Identify which cell holds the provided text, then report its [x, y] central coordinate. 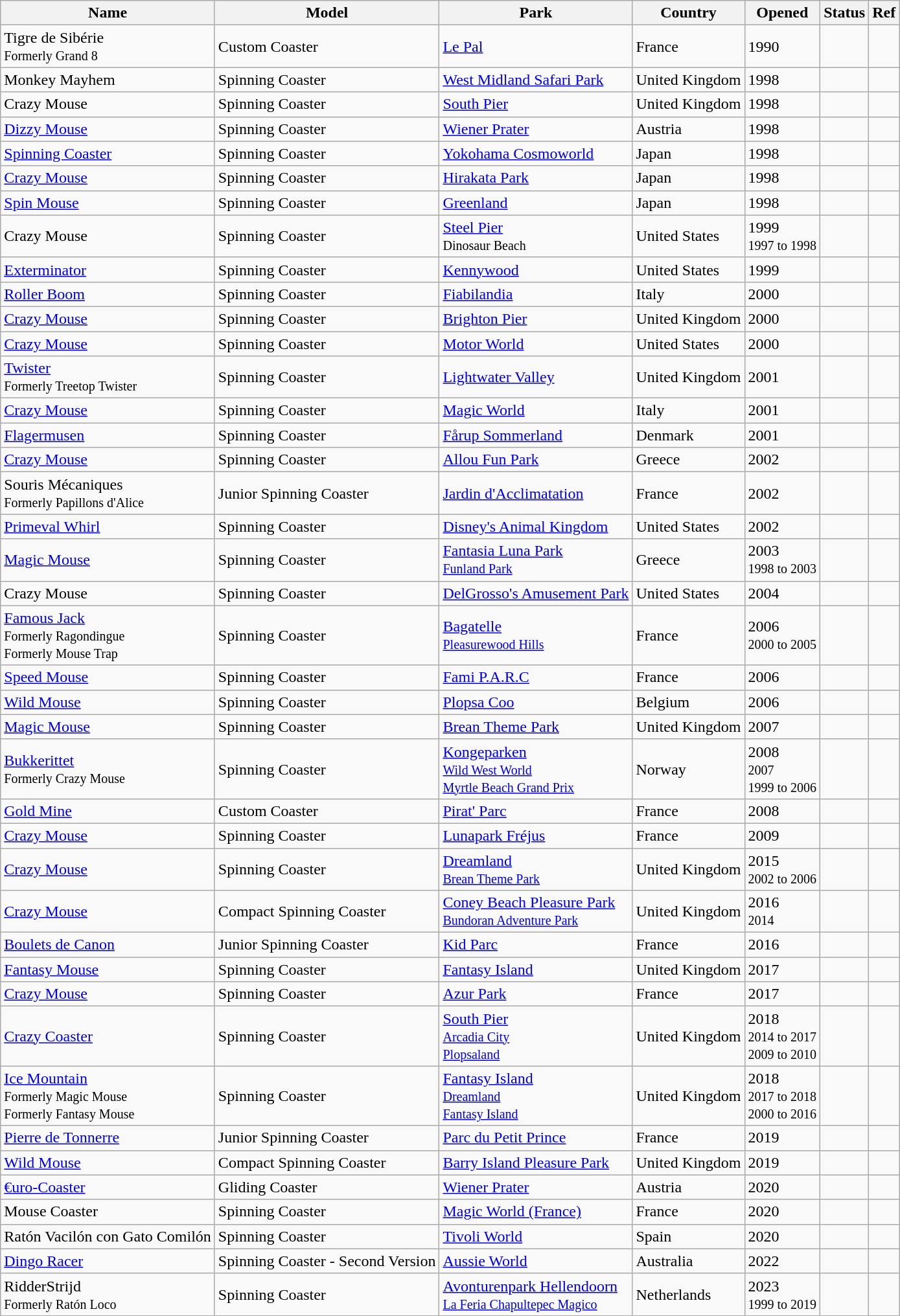
Primeval Whirl [108, 527]
Speed Mouse [108, 677]
Exterminator [108, 269]
Lunapark Fréjus [536, 835]
Kid Parc [536, 945]
Mouse Coaster [108, 1212]
TwisterFormerly Treetop Twister [108, 377]
20031998 to 2003 [783, 560]
Allou Fun Park [536, 460]
Barry Island Pleasure Park [536, 1163]
Model [327, 13]
2007 [783, 727]
Gliding Coaster [327, 1187]
Azur Park [536, 994]
20162014 [783, 912]
Fårup Sommerland [536, 435]
Magic World [536, 411]
Spinning Coaster - Second Version [327, 1261]
1999 [783, 269]
Spain [688, 1236]
Name [108, 13]
20182017 to 20182000 to 2016 [783, 1096]
Jardin d'Acclimatation [536, 493]
Gold Mine [108, 811]
KongeparkenWild West WorldMyrtle Beach Grand Prix [536, 769]
Plopsa Coo [536, 702]
South Pier [536, 104]
Fiabilandia [536, 294]
Le Pal [536, 47]
200820071999 to 2006 [783, 769]
1990 [783, 47]
Fantasy IslandDreamlandFantasy Island [536, 1096]
Park [536, 13]
Monkey Mayhem [108, 80]
Boulets de Canon [108, 945]
20152002 to 2006 [783, 869]
Crazy Coaster [108, 1036]
Spin Mouse [108, 203]
Yokohama Cosmoworld [536, 153]
Fantasy Mouse [108, 970]
Brighton Pier [536, 319]
2004 [783, 593]
Brean Theme Park [536, 727]
Fami P.A.R.C [536, 677]
Parc du Petit Prince [536, 1138]
2009 [783, 835]
West Midland Safari Park [536, 80]
Lightwater Valley [536, 377]
RidderStrijdFormerly Ratón Loco [108, 1294]
19991997 to 1998 [783, 236]
Coney Beach Pleasure ParkBundoran Adventure Park [536, 912]
Dizzy Mouse [108, 129]
DreamlandBrean Theme Park [536, 869]
Tivoli World [536, 1236]
Ice MountainFormerly Magic MouseFormerly Fantasy Mouse [108, 1096]
DelGrosso's Amusement Park [536, 593]
Kennywood [536, 269]
Roller Boom [108, 294]
Pirat' Parc [536, 811]
Pierre de Tonnerre [108, 1138]
Hirakata Park [536, 178]
Denmark [688, 435]
Tigre de SibérieFormerly Grand 8 [108, 47]
20231999 to 2019 [783, 1294]
€uro-Coaster [108, 1187]
Greenland [536, 203]
Opened [783, 13]
Flagermusen [108, 435]
Souris MécaniquesFormerly Papillons d'Alice [108, 493]
Steel PierDinosaur Beach [536, 236]
Aussie World [536, 1261]
Country [688, 13]
Disney's Animal Kingdom [536, 527]
2008 [783, 811]
Famous JackFormerly Ragondingue Formerly Mouse Trap [108, 635]
Australia [688, 1261]
Magic World (France) [536, 1212]
Fantasia Luna ParkFunland Park [536, 560]
Belgium [688, 702]
2016 [783, 945]
Motor World [536, 344]
South PierArcadia CityPlopsaland [536, 1036]
Status [845, 13]
Netherlands [688, 1294]
BukkerittetFormerly Crazy Mouse [108, 769]
BagatellePleasurewood Hills [536, 635]
Ratón Vacilón con Gato Comilón [108, 1236]
2022 [783, 1261]
20062000 to 2005 [783, 635]
Fantasy Island [536, 970]
Ref [884, 13]
20182014 to 20172009 to 2010 [783, 1036]
Avonturenpark HellendoornLa Feria Chapultepec Magico [536, 1294]
Dingo Racer [108, 1261]
Norway [688, 769]
